Capture the cell that displays the provided text and extract its [x, y] central coordinate. 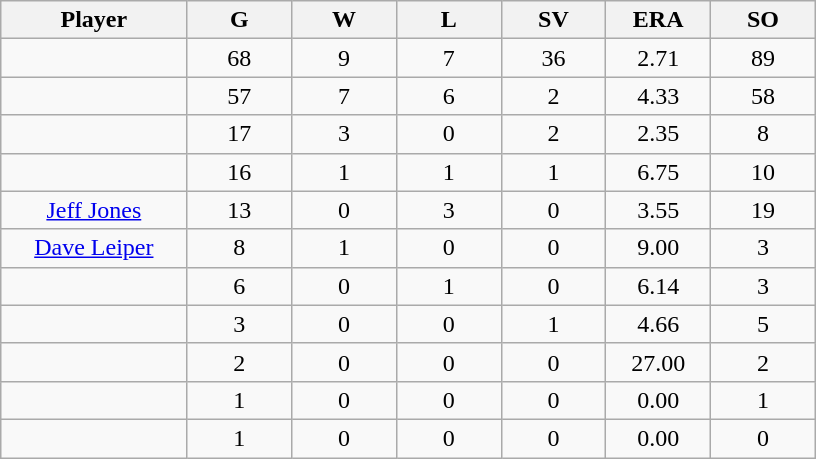
6.14 [658, 286]
13 [240, 210]
ERA [658, 20]
16 [240, 172]
27.00 [658, 362]
Jeff Jones [94, 210]
89 [764, 58]
2.71 [658, 58]
4.33 [658, 96]
SO [764, 20]
L [448, 20]
5 [764, 324]
Dave Leiper [94, 248]
19 [764, 210]
10 [764, 172]
9.00 [658, 248]
36 [554, 58]
57 [240, 96]
3.55 [658, 210]
6.75 [658, 172]
9 [344, 58]
4.66 [658, 324]
58 [764, 96]
17 [240, 134]
68 [240, 58]
SV [554, 20]
W [344, 20]
2.35 [658, 134]
Player [94, 20]
G [240, 20]
